Provide the [x, y] coordinate of the cell's center where the given text is located.  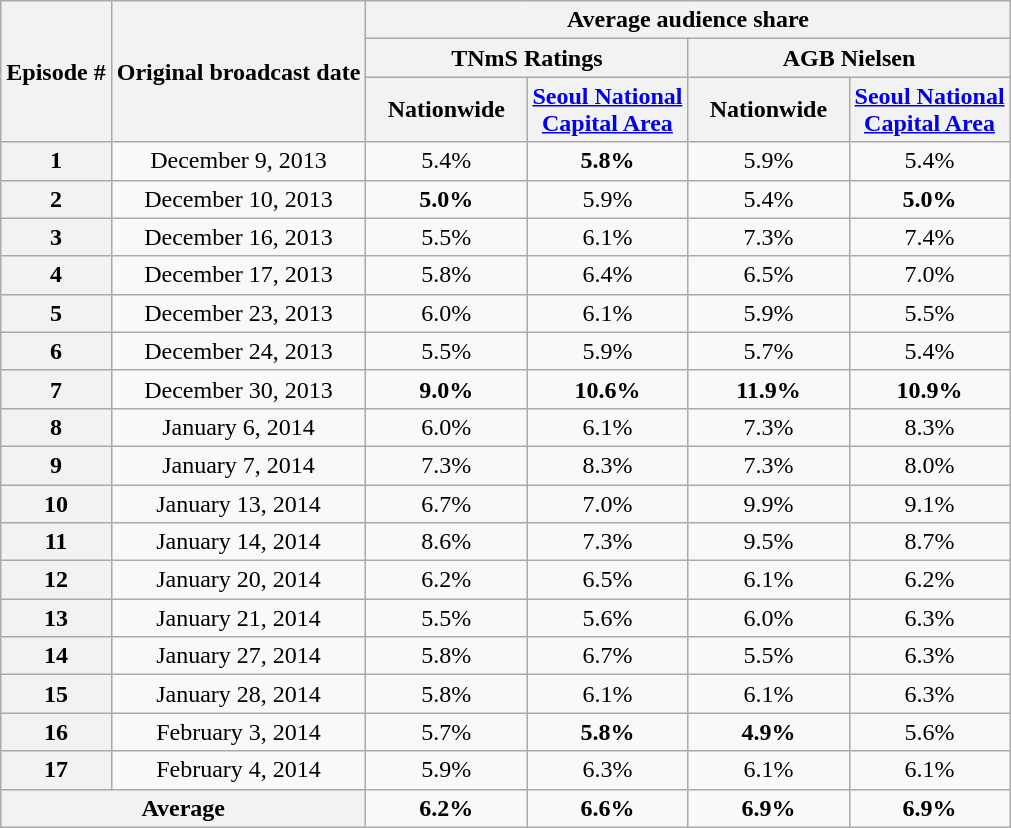
February 4, 2014 [238, 770]
3 [56, 237]
4.9% [768, 732]
December 10, 2013 [238, 199]
11.9% [768, 389]
January 20, 2014 [238, 580]
December 30, 2013 [238, 389]
9.9% [768, 503]
7.4% [930, 237]
1 [56, 161]
December 17, 2013 [238, 275]
4 [56, 275]
January 14, 2014 [238, 542]
December 9, 2013 [238, 161]
8 [56, 427]
January 27, 2014 [238, 656]
13 [56, 618]
10.6% [608, 389]
17 [56, 770]
6.6% [608, 808]
January 7, 2014 [238, 465]
11 [56, 542]
Average [184, 808]
9.5% [768, 542]
January 28, 2014 [238, 694]
8.6% [446, 542]
8.0% [930, 465]
10 [56, 503]
9.1% [930, 503]
10.9% [930, 389]
9.0% [446, 389]
December 23, 2013 [238, 313]
TNmS Ratings [527, 58]
14 [56, 656]
2 [56, 199]
February 3, 2014 [238, 732]
6 [56, 351]
16 [56, 732]
12 [56, 580]
9 [56, 465]
Original broadcast date [238, 72]
AGB Nielsen [849, 58]
December 16, 2013 [238, 237]
8.7% [930, 542]
7 [56, 389]
6.4% [608, 275]
Episode # [56, 72]
January 6, 2014 [238, 427]
January 21, 2014 [238, 618]
December 24, 2013 [238, 351]
5 [56, 313]
January 13, 2014 [238, 503]
15 [56, 694]
Average audience share [688, 20]
